Locate the cell with the specified text and output its (X, Y) center coordinate. 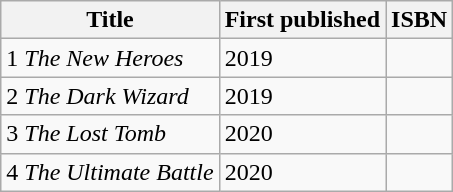
First published (302, 20)
ISBN (420, 20)
1 The New Heroes (110, 58)
2 The Dark Wizard (110, 96)
Title (110, 20)
3 The Lost Tomb (110, 134)
4 The Ultimate Battle (110, 172)
